Identify which cell holds the provided text, then report its [x, y] central coordinate. 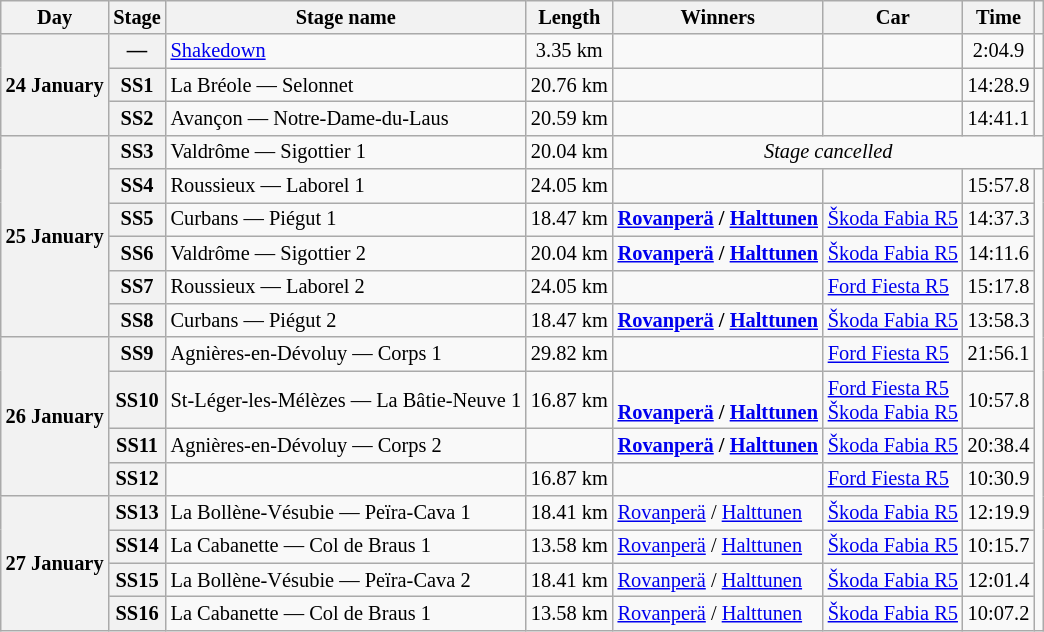
Car [893, 17]
14:11.6 [998, 253]
29.82 km [570, 354]
Valdrôme — Sigottier 2 [346, 253]
20:38.4 [998, 445]
SS10 [136, 400]
Curbans — Piégut 2 [346, 320]
Stage cancelled [828, 152]
14:37.3 [998, 219]
10:30.9 [998, 479]
SS1 [136, 85]
Curbans — Piégut 1 [346, 219]
26 January [55, 416]
27 January [55, 564]
20.76 km [570, 85]
15:17.8 [998, 287]
Avançon — Notre-Dame-du-Laus [346, 118]
SS9 [136, 354]
St-Léger-les-Mélèzes — La Bâtie-Neuve 1 [346, 400]
Time [998, 17]
SS12 [136, 479]
Stage name [346, 17]
SS15 [136, 580]
3.35 km [570, 51]
SS14 [136, 546]
SS8 [136, 320]
2:04.9 [998, 51]
SS7 [136, 287]
24 January [55, 84]
14:28.9 [998, 85]
La Bréole — Selonnet [346, 85]
21:56.1 [998, 354]
SS11 [136, 445]
SS2 [136, 118]
12:19.9 [998, 513]
20.59 km [570, 118]
SS5 [136, 219]
Roussieux — Laborel 1 [346, 186]
10:57.8 [998, 400]
SS13 [136, 513]
Agnières-en-Dévoluy — Corps 1 [346, 354]
Ford Fiesta R5Škoda Fabia R5 [893, 400]
La Bollène-Vésubie — Peïra-Cava 1 [346, 513]
Shakedown [346, 51]
12:01.4 [998, 580]
Stage [136, 17]
13:58.3 [998, 320]
10:07.2 [998, 613]
Roussieux — Laborel 2 [346, 287]
La Bollène-Vésubie — Peïra-Cava 2 [346, 580]
14:41.1 [998, 118]
SS6 [136, 253]
Length [570, 17]
15:57.8 [998, 186]
SS16 [136, 613]
10:15.7 [998, 546]
Winners [718, 17]
Valdrôme — Sigottier 1 [346, 152]
25 January [55, 236]
SS4 [136, 186]
— [136, 51]
SS3 [136, 152]
Agnières-en-Dévoluy — Corps 2 [346, 445]
Day [55, 17]
